Determine the (X, Y) coordinate at the center of the cell enclosing the given text.  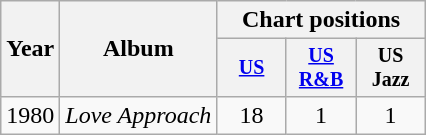
USR&B (320, 68)
Love Approach (138, 115)
USJazz (390, 68)
Album (138, 49)
Year (30, 49)
1980 (30, 115)
Chart positions (321, 20)
18 (252, 115)
US (252, 68)
